Search for the cell housing the specified text and yield its [x, y] center coordinate. 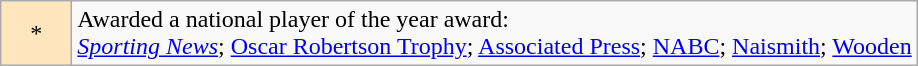
* [36, 34]
Awarded a national player of the year award: Sporting News; Oscar Robertson Trophy; Associated Press; NABC; Naismith; Wooden [494, 34]
